Pinpoint the cell where the given text exists, returning its [X, Y] midpoint coordinate. 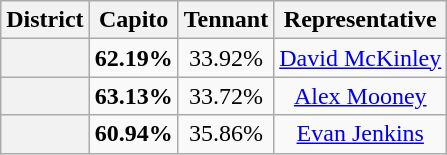
63.13% [134, 96]
Capito [134, 20]
60.94% [134, 134]
Tennant [226, 20]
District [45, 20]
Representative [360, 20]
35.86% [226, 134]
33.92% [226, 58]
Evan Jenkins [360, 134]
David McKinley [360, 58]
62.19% [134, 58]
33.72% [226, 96]
Alex Mooney [360, 96]
